Output the [x, y] coordinate of the center of the cell containing the given text.  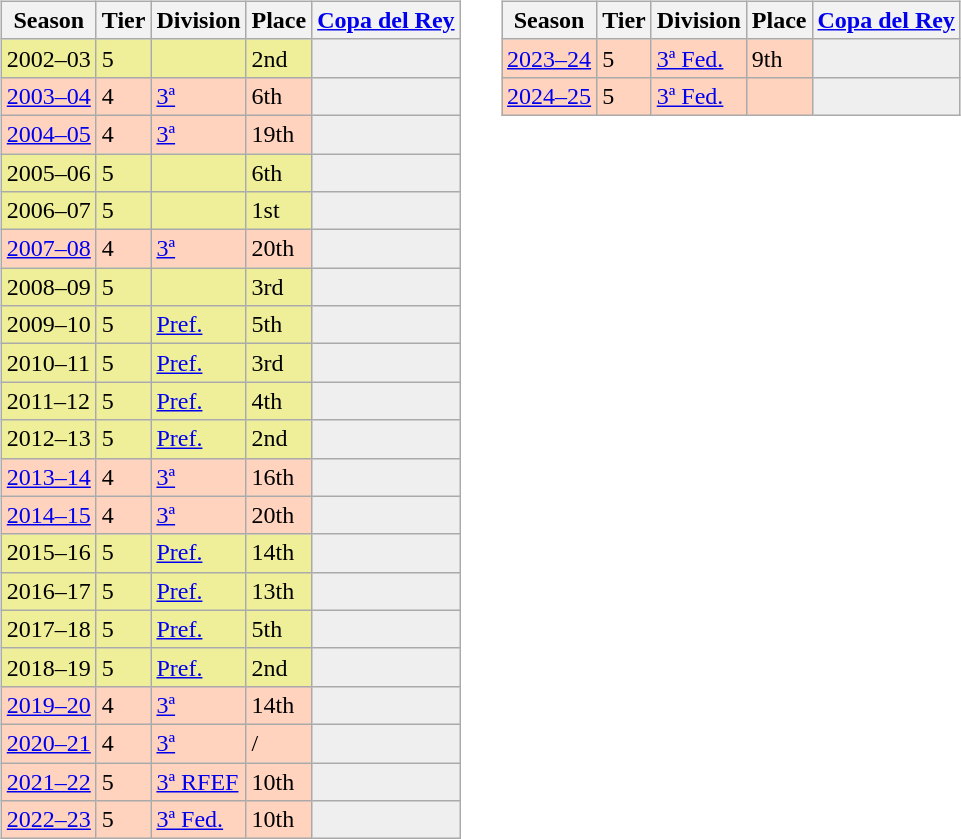
/ [279, 743]
2004–05 [48, 134]
13th [279, 591]
16th [279, 477]
2007–08 [48, 249]
2011–12 [48, 401]
2020–21 [48, 743]
1st [279, 211]
2002–03 [48, 58]
2024–25 [550, 96]
2008–09 [48, 287]
2022–23 [48, 820]
3ª RFEF [198, 781]
2005–06 [48, 173]
2019–20 [48, 705]
19th [279, 134]
2023–24 [550, 58]
2010–11 [48, 363]
2016–17 [48, 591]
9th [779, 58]
2009–10 [48, 325]
4th [279, 401]
2013–14 [48, 477]
2017–18 [48, 629]
2003–04 [48, 96]
2012–13 [48, 439]
2015–16 [48, 553]
2021–22 [48, 781]
2014–15 [48, 515]
2006–07 [48, 211]
2018–19 [48, 667]
